Scan for the cell matching the given text and deliver its (x, y) coordinate at center. 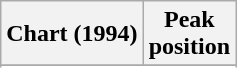
Peakposition (189, 34)
Chart (1994) (72, 34)
